Return the [X, Y] coordinate for the center point of the cell that contains the specified text.  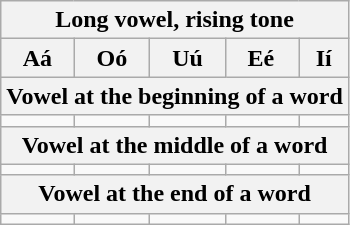
Aá [38, 58]
Long vowel, rising tone [175, 20]
Ií [324, 58]
Uú [188, 58]
Vowel at the end of a word [175, 194]
Eé [262, 58]
Vowel at the middle of a word [175, 145]
Vowel at the beginning of a word [175, 96]
Oó [112, 58]
